Output the [X, Y] coordinate of the center of the cell containing the given text.  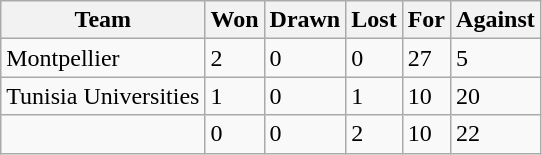
Drawn [305, 20]
Tunisia Universities [103, 96]
22 [496, 134]
5 [496, 58]
Team [103, 20]
For [426, 20]
27 [426, 58]
Against [496, 20]
Won [234, 20]
20 [496, 96]
Montpellier [103, 58]
Lost [374, 20]
